Detect which cell encompasses the target text, then output its (X, Y) center coordinate. 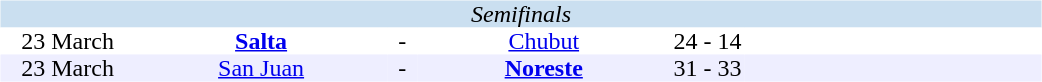
24 - 14 (707, 42)
Noreste (544, 68)
31 - 33 (707, 68)
Chubut (544, 42)
Semifinals (520, 14)
San Juan (262, 68)
Salta (262, 42)
